Identify which cell holds the provided text, then report its [X, Y] central coordinate. 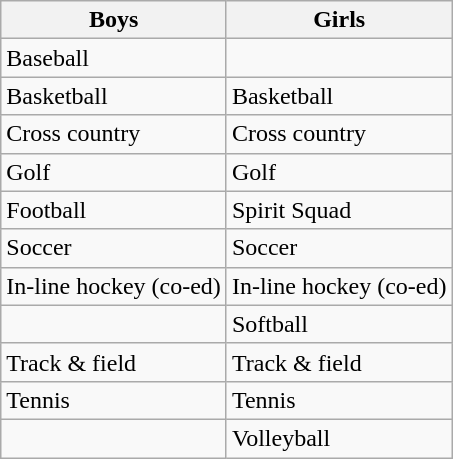
Boys [114, 20]
Softball [339, 324]
Spirit Squad [339, 210]
Baseball [114, 58]
Volleyball [339, 438]
Girls [339, 20]
Football [114, 210]
